For the text-containing cell, return its midpoint in (x, y) coordinate format. 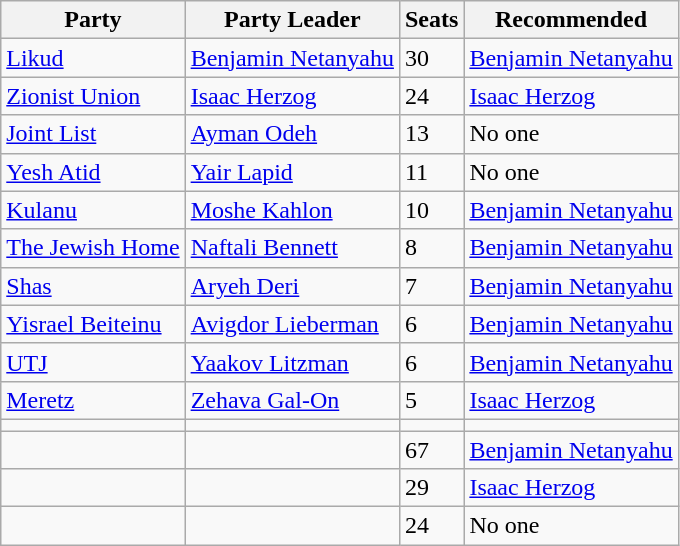
Yisrael Beiteinu (93, 324)
Yaakov Litzman (292, 362)
Avigdor Lieberman (292, 324)
67 (431, 449)
Aryeh Deri (292, 286)
UTJ (93, 362)
Naftali Bennett (292, 248)
Seats (431, 20)
Yair Lapid (292, 172)
Zehava Gal-On (292, 400)
11 (431, 172)
5 (431, 400)
Kulanu (93, 210)
Moshe Kahlon (292, 210)
7 (431, 286)
Party Leader (292, 20)
13 (431, 134)
Recommended (571, 20)
Party (93, 20)
8 (431, 248)
Joint List (93, 134)
Zionist Union (93, 96)
10 (431, 210)
Ayman Odeh (292, 134)
Yesh Atid (93, 172)
29 (431, 488)
The Jewish Home (93, 248)
Meretz (93, 400)
Likud (93, 58)
Shas (93, 286)
30 (431, 58)
